For the text-containing cell, return its midpoint in [x, y] coordinate format. 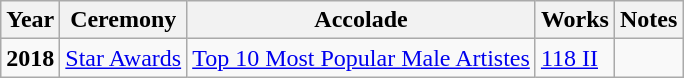
Accolade [362, 20]
Top 10 Most Popular Male Artistes [362, 58]
2018 [30, 58]
118 II [574, 58]
Works [574, 20]
Star Awards [124, 58]
Ceremony [124, 20]
Year [30, 20]
Notes [648, 20]
